Detect which cell encompasses the target text, then output its (X, Y) center coordinate. 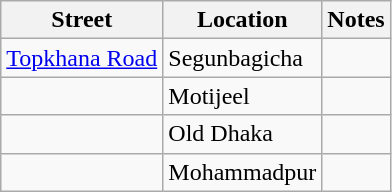
Motijeel (242, 96)
Topkhana Road (82, 58)
Mohammadpur (242, 172)
Old Dhaka (242, 134)
Notes (356, 20)
Location (242, 20)
Segunbagicha (242, 58)
Street (82, 20)
